Detect which cell encompasses the target text, then output its [x, y] center coordinate. 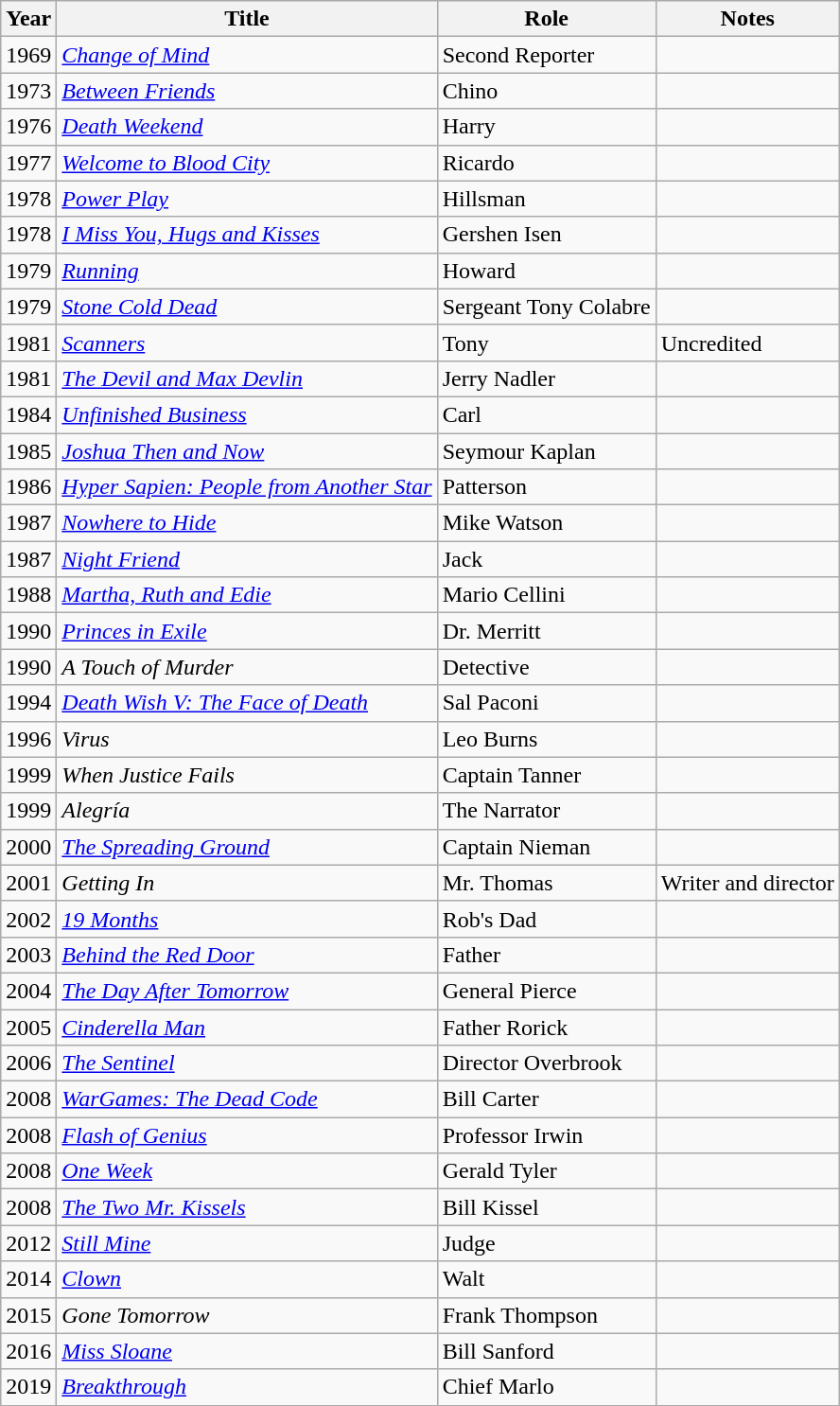
Walt [547, 1279]
Getting In [247, 883]
Welcome to Blood City [247, 163]
1994 [28, 703]
2002 [28, 919]
Rob's Dad [547, 919]
1976 [28, 127]
1977 [28, 163]
The Devil and Max Devlin [247, 378]
Stone Cold Dead [247, 307]
2006 [28, 1063]
2014 [28, 1279]
Bill Carter [547, 1099]
Flash of Genius [247, 1135]
Notes [747, 19]
Uncredited [747, 343]
Second Reporter [547, 55]
2004 [28, 991]
Harry [547, 127]
2016 [28, 1351]
1996 [28, 739]
Dr. Merritt [547, 631]
Seymour Kaplan [547, 451]
Change of Mind [247, 55]
1985 [28, 451]
Gershen Isen [547, 235]
Joshua Then and Now [247, 451]
Writer and director [747, 883]
Cinderella Man [247, 1027]
Detective [547, 667]
Breakthrough [247, 1387]
Mike Watson [547, 523]
Miss Sloane [247, 1351]
2000 [28, 847]
Alegría [247, 811]
General Pierce [547, 991]
The Spreading Ground [247, 847]
When Justice Fails [247, 775]
The Day After Tomorrow [247, 991]
19 Months [247, 919]
Death Wish V: The Face of Death [247, 703]
Still Mine [247, 1243]
Judge [547, 1243]
Scanners [247, 343]
Father Rorick [547, 1027]
Year [28, 19]
Gerald Tyler [547, 1171]
Howard [547, 271]
1984 [28, 414]
Chino [547, 91]
1973 [28, 91]
2005 [28, 1027]
Bill Kissel [547, 1207]
Clown [247, 1279]
Captain Nieman [547, 847]
Tony [547, 343]
The Narrator [547, 811]
2001 [28, 883]
Captain Tanner [547, 775]
2019 [28, 1387]
One Week [247, 1171]
Nowhere to Hide [247, 523]
Behind the Red Door [247, 955]
Professor Irwin [547, 1135]
Father [547, 955]
Between Friends [247, 91]
Running [247, 271]
Director Overbrook [547, 1063]
2003 [28, 955]
Frank Thompson [547, 1315]
Mr. Thomas [547, 883]
Gone Tomorrow [247, 1315]
The Sentinel [247, 1063]
Sal Paconi [547, 703]
Chief Marlo [547, 1387]
Virus [247, 739]
Night Friend [247, 559]
Martha, Ruth and Edie [247, 595]
Jack [547, 559]
Carl [547, 414]
Sergeant Tony Colabre [547, 307]
Leo Burns [547, 739]
WarGames: The Dead Code [247, 1099]
1969 [28, 55]
Patterson [547, 487]
1986 [28, 487]
1988 [28, 595]
Role [547, 19]
A Touch of Murder [247, 667]
Ricardo [547, 163]
The Two Mr. Kissels [247, 1207]
Unfinished Business [247, 414]
Mario Cellini [547, 595]
Death Weekend [247, 127]
Hillsman [547, 199]
Bill Sanford [547, 1351]
Princes in Exile [247, 631]
Power Play [247, 199]
2012 [28, 1243]
Jerry Nadler [547, 378]
2015 [28, 1315]
Title [247, 19]
Hyper Sapien: People from Another Star [247, 487]
I Miss You, Hugs and Kisses [247, 235]
